Search for the cell housing the specified text and yield its [x, y] center coordinate. 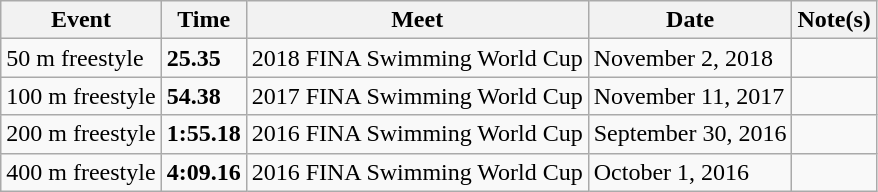
100 m freestyle [81, 96]
Date [690, 20]
4:09.16 [204, 172]
Meet [417, 20]
2017 FINA Swimming World Cup [417, 96]
1:55.18 [204, 134]
September 30, 2016 [690, 134]
October 1, 2016 [690, 172]
Time [204, 20]
Note(s) [834, 20]
November 2, 2018 [690, 58]
November 11, 2017 [690, 96]
400 m freestyle [81, 172]
25.35 [204, 58]
50 m freestyle [81, 58]
54.38 [204, 96]
Event [81, 20]
2018 FINA Swimming World Cup [417, 58]
200 m freestyle [81, 134]
